Identify which cell holds the provided text, then report its [X, Y] central coordinate. 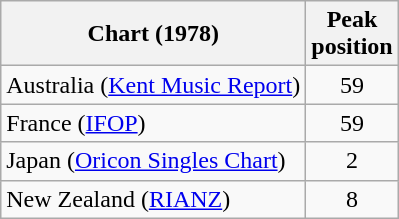
Australia (Kent Music Report) [154, 85]
8 [352, 199]
2 [352, 161]
Peakposition [352, 34]
New Zealand (RIANZ) [154, 199]
France (IFOP) [154, 123]
Chart (1978) [154, 34]
Japan (Oricon Singles Chart) [154, 161]
